Find where the given text appears and provide that cell's center as [X, Y] coordinate. 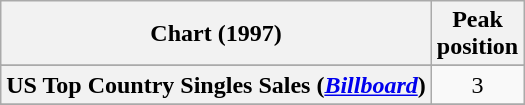
US Top Country Singles Sales (Billboard) [216, 85]
3 [477, 85]
Peakposition [477, 34]
Chart (1997) [216, 34]
